Pinpoint the cell where the given text exists, returning its [X, Y] midpoint coordinate. 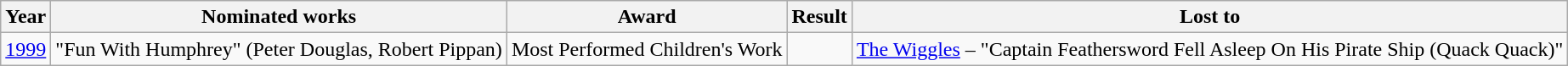
Year [25, 17]
Award [647, 17]
Lost to [1209, 17]
Nominated works [279, 17]
Result [819, 17]
1999 [25, 49]
Most Performed Children's Work [647, 49]
"Fun With Humphrey" (Peter Douglas, Robert Pippan) [279, 49]
The Wiggles – "Captain Feathersword Fell Asleep On His Pirate Ship (Quack Quack)" [1209, 49]
